From the cell containing the given text, extract its center point as (X, Y) coordinate. 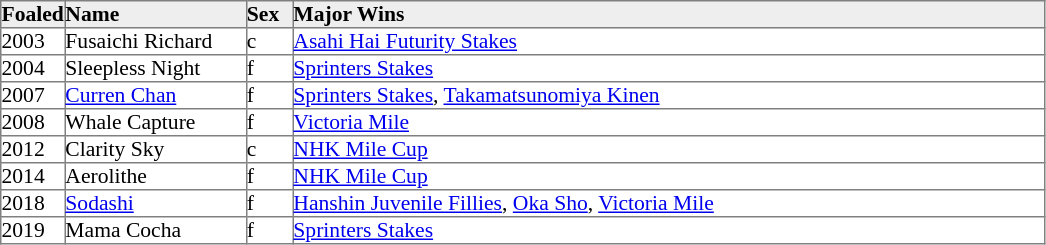
Name (156, 14)
2019 (33, 230)
Sprinters Stakes, Takamatsunomiya Kinen (669, 96)
2008 (33, 122)
Hanshin Juvenile Fillies, Oka Sho, Victoria Mile (669, 204)
Mama Cocha (156, 230)
2014 (33, 176)
Sodashi (156, 204)
Major Wins (669, 14)
Asahi Hai Futurity Stakes (669, 42)
Sex (269, 14)
Fusaichi Richard (156, 42)
Whale Capture (156, 122)
Victoria Mile (669, 122)
Foaled (33, 14)
2007 (33, 96)
Clarity Sky (156, 150)
2004 (33, 68)
Sleepless Night (156, 68)
2012 (33, 150)
Aerolithe (156, 176)
Curren Chan (156, 96)
2003 (33, 42)
2018 (33, 204)
